Locate the cell with the specified text and output its (x, y) center coordinate. 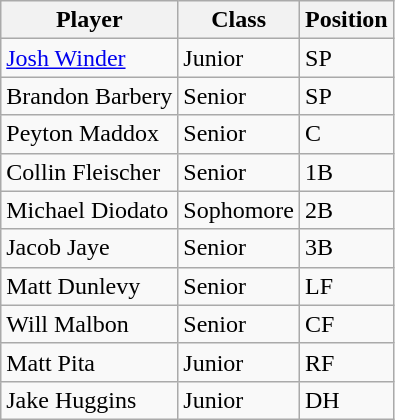
Will Malbon (90, 324)
C (347, 134)
Matt Pita (90, 362)
3B (347, 248)
Josh Winder (90, 58)
Peyton Maddox (90, 134)
Position (347, 20)
1B (347, 172)
DH (347, 400)
Jacob Jaye (90, 248)
Jake Huggins (90, 400)
2B (347, 210)
Michael Diodato (90, 210)
CF (347, 324)
Matt Dunlevy (90, 286)
RF (347, 362)
Class (239, 20)
Player (90, 20)
Collin Fleischer (90, 172)
LF (347, 286)
Sophomore (239, 210)
Brandon Barbery (90, 96)
